Return (x, y) of the center of cell containing provided text 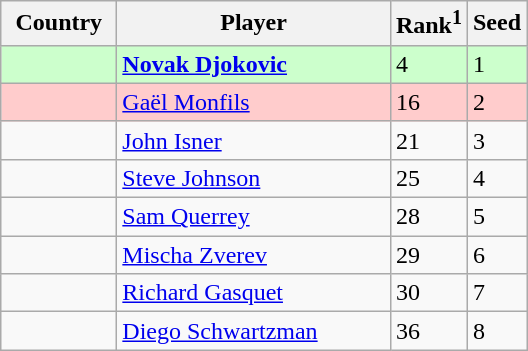
29 (428, 255)
Country (59, 24)
16 (428, 102)
28 (428, 217)
John Isner (254, 140)
Rank1 (428, 24)
2 (496, 102)
30 (428, 293)
6 (496, 255)
Seed (496, 24)
8 (496, 331)
7 (496, 293)
21 (428, 140)
Diego Schwartzman (254, 331)
Steve Johnson (254, 178)
Richard Gasquet (254, 293)
Gaël Monfils (254, 102)
Player (254, 24)
3 (496, 140)
25 (428, 178)
Sam Querrey (254, 217)
Mischa Zverev (254, 255)
5 (496, 217)
1 (496, 64)
Novak Djokovic (254, 64)
36 (428, 331)
